Search for the cell housing the specified text and yield its [x, y] center coordinate. 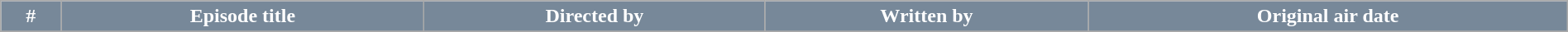
Episode title [243, 16]
# [31, 16]
Original air date [1328, 16]
Written by [926, 16]
Directed by [595, 16]
